Return [X, Y] of the center of cell containing provided text 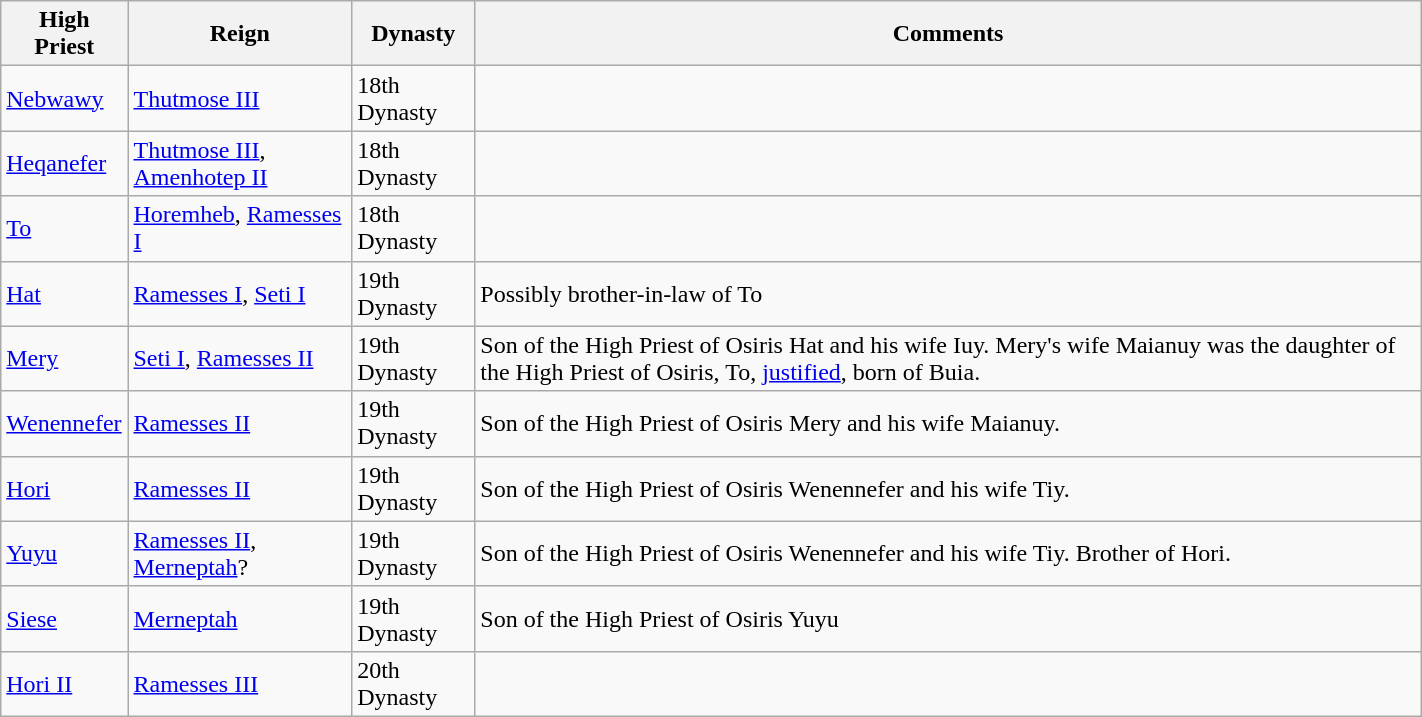
High Priest [64, 34]
Son of the High Priest of Osiris Yuyu [948, 618]
Hat [64, 294]
Yuyu [64, 554]
Hori II [64, 684]
Thutmose III, Amenhotep II [240, 164]
Seti I, Ramesses II [240, 358]
Dynasty [414, 34]
Siese [64, 618]
Reign [240, 34]
Mery [64, 358]
Thutmose III [240, 98]
Merneptah [240, 618]
Son of the High Priest of Osiris Wenennefer and his wife Tiy. [948, 488]
Son of the High Priest of Osiris Mery and his wife Maianuy. [948, 424]
Horemheb, Ramesses I [240, 228]
Ramesses II, Merneptah? [240, 554]
Possibly brother-in-law of To [948, 294]
Ramesses I, Seti I [240, 294]
Comments [948, 34]
Nebwawy [64, 98]
Heqanefer [64, 164]
Ramesses III [240, 684]
To [64, 228]
20th Dynasty [414, 684]
Son of the High Priest of Osiris Wenennefer and his wife Tiy. Brother of Hori. [948, 554]
Wenennefer [64, 424]
Hori [64, 488]
